Determine the (x, y) coordinate at the center of the cell enclosing the given text.  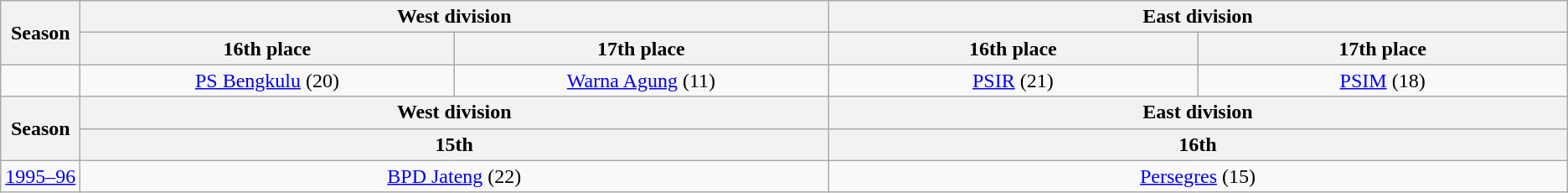
16th (1198, 144)
PS Bengkulu (20) (267, 81)
PSIR (21) (1014, 81)
Persegres (15) (1198, 176)
BPD Jateng (22) (454, 176)
1995–96 (40, 176)
PSIM (18) (1382, 81)
Warna Agung (11) (642, 81)
15th (454, 144)
